Pinpoint the cell where the given text exists, returning its [x, y] midpoint coordinate. 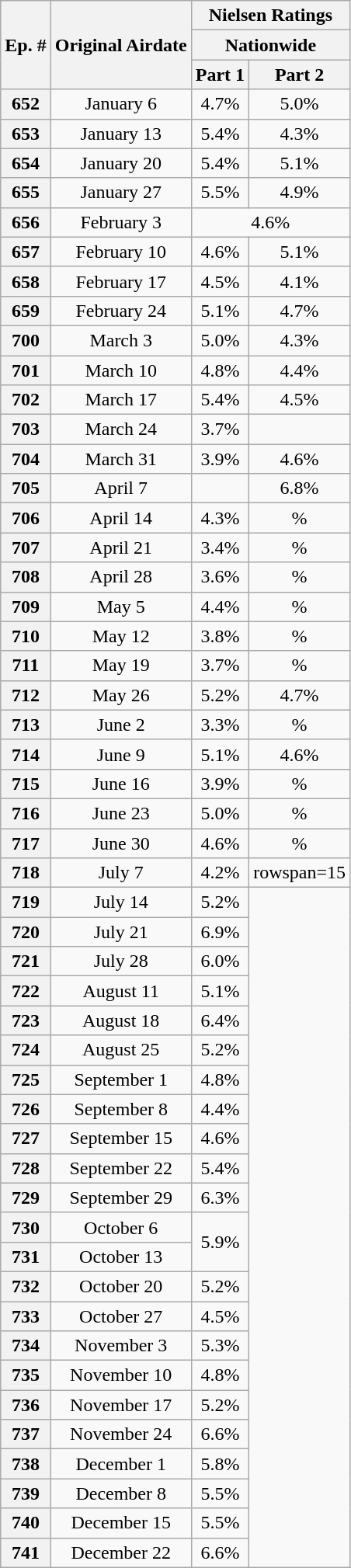
July 28 [121, 961]
March 17 [121, 400]
739 [26, 1493]
721 [26, 961]
June 30 [121, 843]
6.3% [220, 1198]
December 22 [121, 1552]
736 [26, 1405]
September 29 [121, 1198]
659 [26, 311]
March 24 [121, 429]
March 3 [121, 340]
715 [26, 784]
May 26 [121, 695]
727 [26, 1139]
September 1 [121, 1080]
6.4% [220, 1020]
701 [26, 370]
February 17 [121, 281]
January 13 [121, 134]
May 5 [121, 607]
July 21 [121, 932]
719 [26, 902]
5.8% [220, 1464]
rowspan=15 [300, 873]
6.0% [220, 961]
September 22 [121, 1168]
658 [26, 281]
4.2% [220, 873]
September 15 [121, 1139]
735 [26, 1375]
October 13 [121, 1257]
6.8% [300, 488]
730 [26, 1227]
June 23 [121, 813]
711 [26, 666]
654 [26, 163]
718 [26, 873]
3.8% [220, 636]
3.3% [220, 725]
653 [26, 134]
July 7 [121, 873]
724 [26, 1050]
5.9% [220, 1242]
722 [26, 991]
703 [26, 429]
728 [26, 1168]
657 [26, 252]
700 [26, 340]
June 16 [121, 784]
652 [26, 104]
Ep. # [26, 45]
January 6 [121, 104]
725 [26, 1080]
December 1 [121, 1464]
Nationwide [270, 45]
June 9 [121, 754]
June 2 [121, 725]
3.4% [220, 548]
February 10 [121, 252]
702 [26, 400]
714 [26, 754]
November 24 [121, 1434]
February 3 [121, 222]
November 3 [121, 1346]
February 24 [121, 311]
6.9% [220, 932]
706 [26, 518]
656 [26, 222]
734 [26, 1346]
737 [26, 1434]
January 27 [121, 193]
709 [26, 607]
March 31 [121, 459]
March 10 [121, 370]
723 [26, 1020]
Original Airdate [121, 45]
708 [26, 577]
October 20 [121, 1286]
726 [26, 1109]
Part 2 [300, 75]
Part 1 [220, 75]
3.6% [220, 577]
April 21 [121, 548]
713 [26, 725]
November 10 [121, 1375]
717 [26, 843]
April 14 [121, 518]
May 12 [121, 636]
710 [26, 636]
732 [26, 1286]
716 [26, 813]
733 [26, 1316]
729 [26, 1198]
August 18 [121, 1020]
707 [26, 548]
738 [26, 1464]
August 25 [121, 1050]
741 [26, 1552]
December 15 [121, 1523]
April 28 [121, 577]
December 8 [121, 1493]
5.3% [220, 1346]
May 19 [121, 666]
720 [26, 932]
August 11 [121, 991]
655 [26, 193]
4.1% [300, 281]
705 [26, 488]
4.9% [300, 193]
740 [26, 1523]
712 [26, 695]
November 17 [121, 1405]
January 20 [121, 163]
July 14 [121, 902]
April 7 [121, 488]
Nielsen Ratings [270, 16]
October 6 [121, 1227]
731 [26, 1257]
October 27 [121, 1316]
September 8 [121, 1109]
704 [26, 459]
